From the cell containing the given text, extract its center point as [X, Y] coordinate. 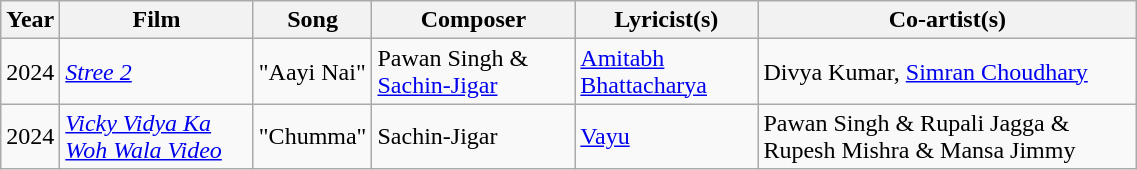
"Chumma" [312, 136]
Pawan Singh & Sachin-Jigar [474, 72]
Vayu [666, 136]
Song [312, 20]
Sachin-Jigar [474, 136]
Year [30, 20]
Vicky Vidya Ka Woh Wala Video [156, 136]
Lyricist(s) [666, 20]
Film [156, 20]
Pawan Singh & Rupali Jagga & Rupesh Mishra & Mansa Jimmy [948, 136]
Stree 2 [156, 72]
"Aayi Nai" [312, 72]
Composer [474, 20]
Co-artist(s) [948, 20]
Divya Kumar, Simran Choudhary [948, 72]
Amitabh Bhattacharya [666, 72]
